Find where the given text appears and provide that cell's center as [X, Y] coordinate. 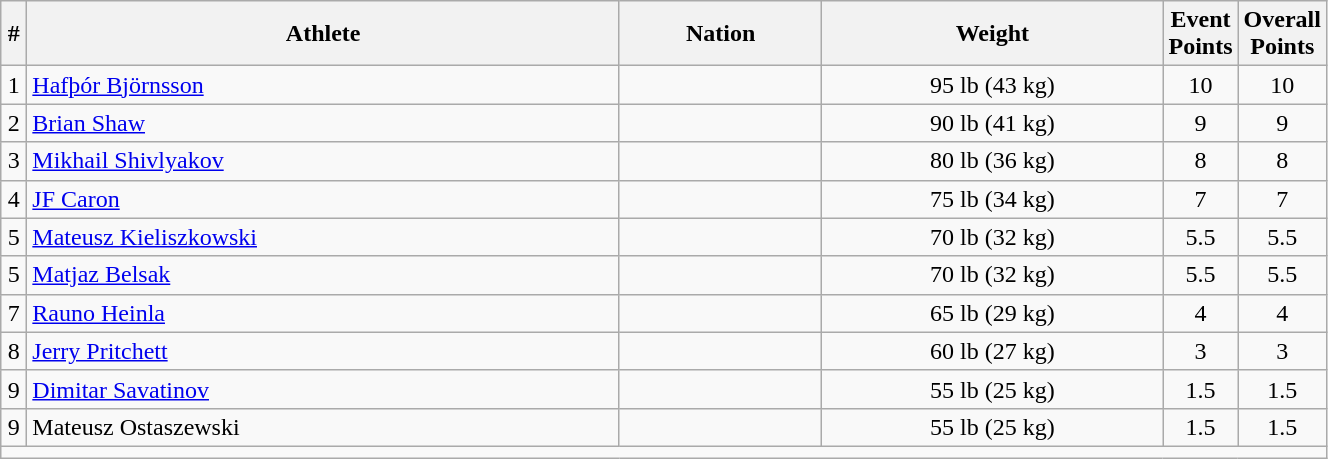
Mateusz Kieliszkowski [324, 237]
Athlete [324, 34]
Overall Points [1282, 34]
75 lb (34 kg) [992, 199]
Rauno Heinla [324, 313]
65 lb (29 kg) [992, 313]
Hafþór Björnsson [324, 85]
Mikhail Shivlyakov [324, 161]
Weight [992, 34]
Nation [720, 34]
60 lb (27 kg) [992, 351]
# [14, 34]
Brian Shaw [324, 123]
Dimitar Savatinov [324, 389]
2 [14, 123]
Jerry Pritchett [324, 351]
1 [14, 85]
90 lb (41 kg) [992, 123]
Matjaz Belsak [324, 275]
80 lb (36 kg) [992, 161]
JF Caron [324, 199]
95 lb (43 kg) [992, 85]
Event Points [1200, 34]
Mateusz Ostaszewski [324, 427]
